Identify which cell holds the provided text, then report its (X, Y) central coordinate. 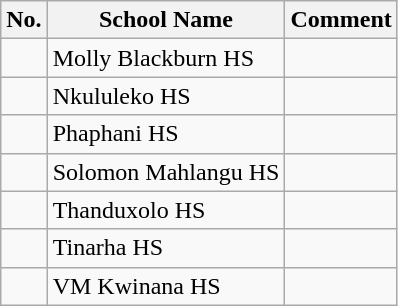
Phaphani HS (166, 134)
Tinarha HS (166, 248)
No. (24, 20)
Molly Blackburn HS (166, 58)
School Name (166, 20)
Thanduxolo HS (166, 210)
Comment (341, 20)
Nkululeko HS (166, 96)
VM Kwinana HS (166, 286)
Solomon Mahlangu HS (166, 172)
